For the text-containing cell, return its midpoint in (x, y) coordinate format. 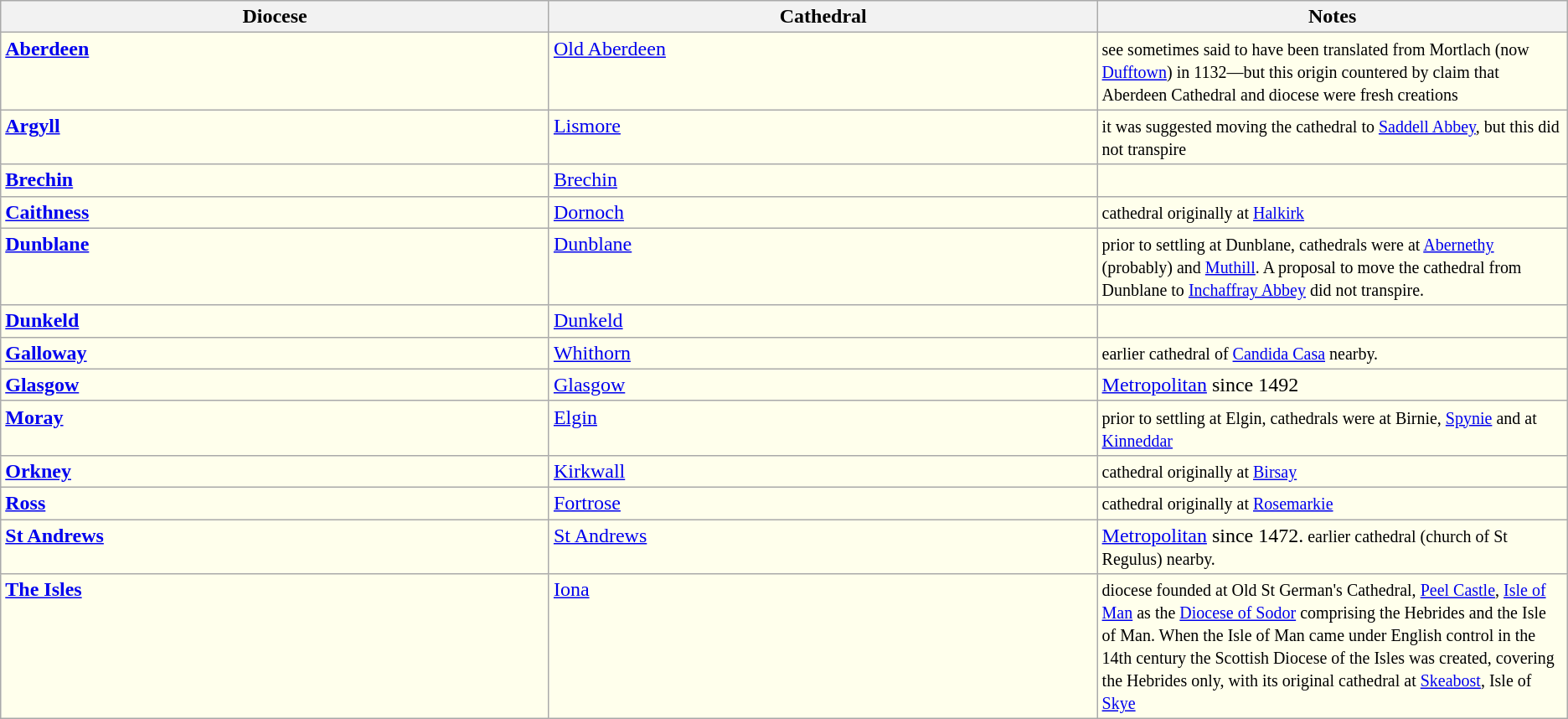
Aberdeen (275, 71)
Old Aberdeen (823, 71)
cathedral originally at Rosemarkie (1332, 503)
Iona (823, 647)
Fortrose (823, 503)
Metropolitan since 1472. earlier cathedral (church of St Regulus) nearby. (1332, 546)
Cathedral (823, 17)
Ross (275, 503)
Elgin (823, 427)
Moray (275, 427)
Dornoch (823, 212)
earlier cathedral of Candida Casa nearby. (1332, 353)
Argyll (275, 137)
Diocese (275, 17)
cathedral originally at Birsay (1332, 471)
Galloway (275, 353)
it was suggested moving the cathedral to Saddell Abbey, but this did not transpire (1332, 137)
prior to settling at Elgin, cathedrals were at Birnie, Spynie and at Kinneddar (1332, 427)
Lismore (823, 137)
Orkney (275, 471)
Whithorn (823, 353)
The Isles (275, 647)
Metropolitan since 1492 (1332, 385)
Notes (1332, 17)
Caithness (275, 212)
Kirkwall (823, 471)
cathedral originally at Halkirk (1332, 212)
